Scan for the cell matching the given text and deliver its (X, Y) coordinate at center. 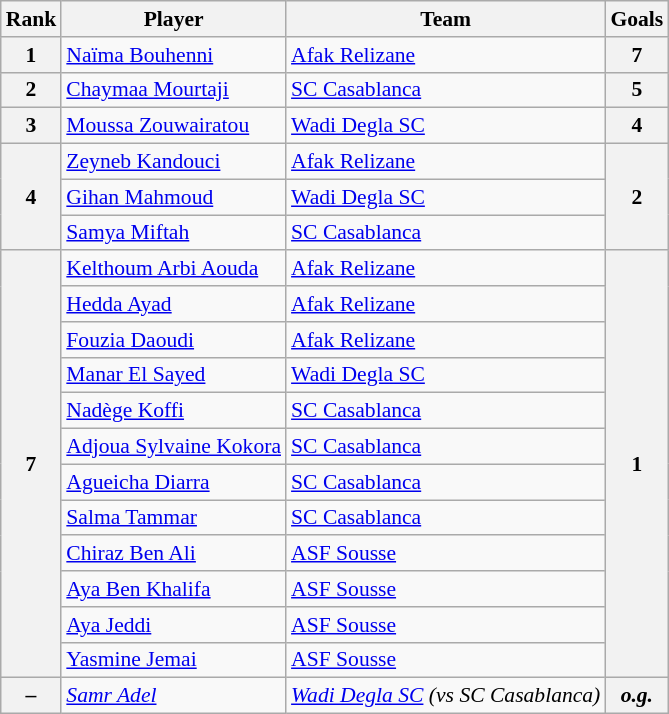
Yasmine Jemai (174, 660)
Goals (636, 19)
Samya Miftah (174, 233)
Wadi Degla SC (vs SC Casablanca) (446, 696)
Naïma Bouhenni (174, 55)
Adjoua Sylvaine Kokora (174, 447)
Chiraz Ben Ali (174, 554)
Chaymaa Mourtaji (174, 90)
Kelthoum Arbi Aouda (174, 269)
Moussa Zouwairatou (174, 126)
Samr Adel (174, 696)
Aya Jeddi (174, 625)
o.g. (636, 696)
Salma Tammar (174, 518)
Rank (32, 19)
5 (636, 90)
Team (446, 19)
Fouzia Daoudi (174, 340)
3 (32, 126)
Hedda Ayad (174, 304)
Agueicha Diarra (174, 482)
Zeyneb Kandouci (174, 162)
Aya Ben Khalifa (174, 589)
Manar El Sayed (174, 375)
Gihan Mahmoud (174, 197)
Player (174, 19)
Nadège Koffi (174, 411)
– (32, 696)
